Detect which cell encompasses the target text, then output its (x, y) center coordinate. 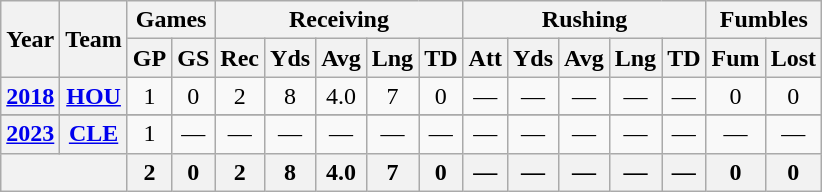
Rushing (584, 20)
Fumbles (764, 20)
Rec (240, 58)
Games (170, 20)
GP (149, 58)
2023 (30, 134)
HOU (94, 96)
Year (30, 39)
GS (194, 58)
Receiving (339, 20)
Att (485, 58)
Lost (793, 58)
Fum (736, 58)
2018 (30, 96)
CLE (94, 134)
Team (94, 39)
